Search for the cell housing the specified text and yield its (X, Y) center coordinate. 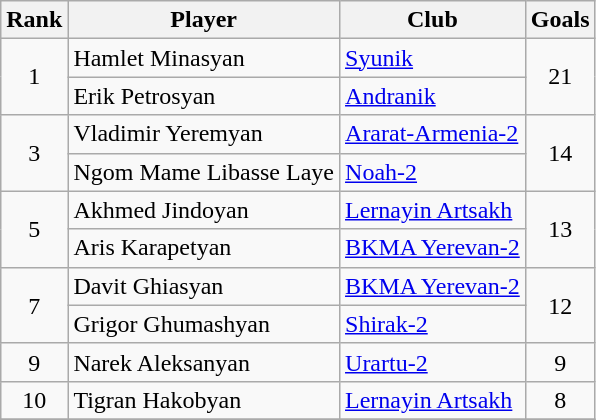
Ngom Mame Libasse Laye (204, 172)
Vladimir Yeremyan (204, 134)
Goals (560, 20)
5 (34, 229)
Player (204, 20)
Davit Ghiasyan (204, 286)
Narek Aleksanyan (204, 362)
Tigran Hakobyan (204, 400)
8 (560, 400)
Syunik (433, 58)
10 (34, 400)
14 (560, 153)
Shirak-2 (433, 324)
Noah-2 (433, 172)
21 (560, 77)
Urartu-2 (433, 362)
Rank (34, 20)
Grigor Ghumashyan (204, 324)
12 (560, 305)
Erik Petrosyan (204, 96)
13 (560, 229)
7 (34, 305)
Aris Karapetyan (204, 248)
Andranik (433, 96)
Club (433, 20)
Hamlet Minasyan (204, 58)
Ararat-Armenia-2 (433, 134)
Akhmed Jindoyan (204, 210)
1 (34, 77)
3 (34, 153)
